Extract the [x, y] coordinate from the center of the cell holding the provided text.  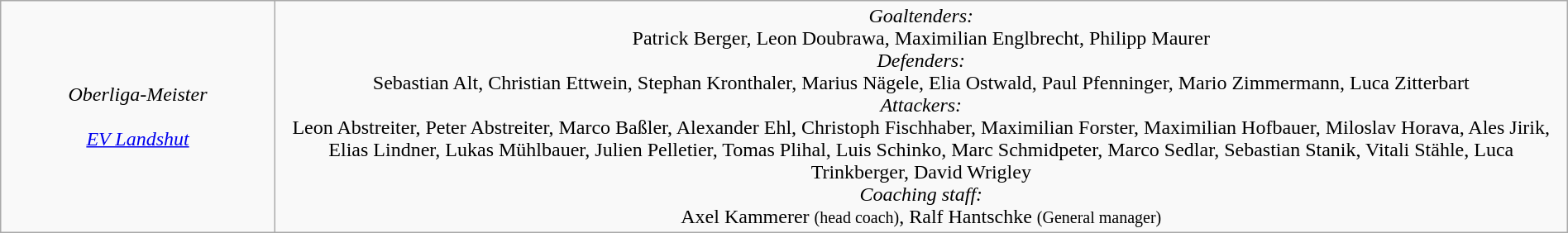
Oberliga-Meister EV Landshut [138, 117]
